Output the [X, Y] coordinate of the center of the cell containing the given text.  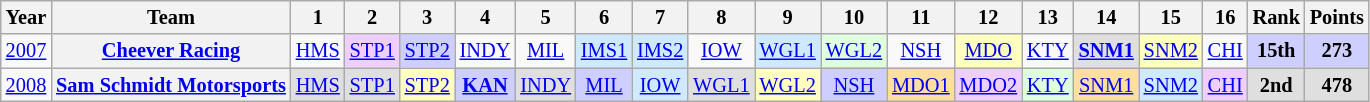
MDO2 [988, 85]
15th [1276, 51]
2008 [26, 85]
3 [428, 17]
4 [486, 17]
2 [372, 17]
Sam Schmidt Motorsports [171, 85]
6 [604, 17]
IMS1 [604, 51]
10 [854, 17]
MDO1 [920, 85]
IMS2 [660, 51]
Team [171, 17]
1 [318, 17]
Year [26, 17]
KAN [486, 85]
12 [988, 17]
Cheever Racing [171, 51]
16 [1226, 17]
7 [660, 17]
273 [1337, 51]
5 [546, 17]
MDO [988, 51]
14 [1106, 17]
9 [787, 17]
11 [920, 17]
13 [1048, 17]
478 [1337, 85]
2007 [26, 51]
8 [721, 17]
Rank [1276, 17]
Points [1337, 17]
15 [1171, 17]
2nd [1276, 85]
